Find where the given text appears and provide that cell's center as [x, y] coordinate. 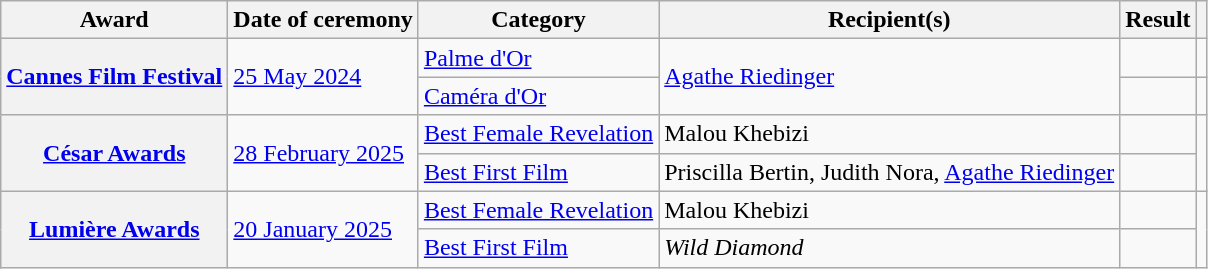
Lumière Awards [114, 229]
César Awards [114, 153]
Category [538, 20]
20 January 2025 [324, 229]
Palme d'Or [538, 58]
Caméra d'Or [538, 96]
25 May 2024 [324, 77]
Recipient(s) [890, 20]
Priscilla Bertin, Judith Nora, Agathe Riedinger [890, 172]
Result [1158, 20]
Wild Diamond [890, 248]
Agathe Riedinger [890, 77]
Cannes Film Festival [114, 77]
28 February 2025 [324, 153]
Award [114, 20]
Date of ceremony [324, 20]
